Detect which cell encompasses the target text, then output its [x, y] center coordinate. 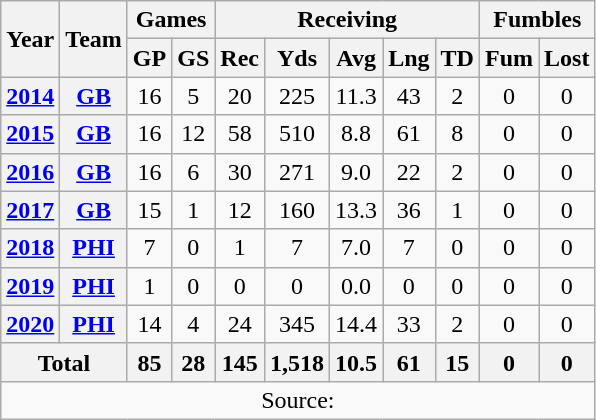
6 [194, 172]
43 [409, 96]
345 [298, 324]
11.3 [356, 96]
TD [457, 58]
14 [149, 324]
145 [240, 362]
Source: [298, 400]
Year [30, 39]
14.4 [356, 324]
7.0 [356, 248]
Fum [508, 58]
2014 [30, 96]
20 [240, 96]
Avg [356, 58]
13.3 [356, 210]
Fumbles [536, 20]
225 [298, 96]
2019 [30, 286]
9.0 [356, 172]
0.0 [356, 286]
2015 [30, 134]
33 [409, 324]
8.8 [356, 134]
Lng [409, 58]
GS [194, 58]
510 [298, 134]
Rec [240, 58]
Lost [567, 58]
Total [64, 362]
Receiving [348, 20]
2017 [30, 210]
160 [298, 210]
Games [170, 20]
2020 [30, 324]
271 [298, 172]
2018 [30, 248]
36 [409, 210]
2016 [30, 172]
22 [409, 172]
Yds [298, 58]
58 [240, 134]
8 [457, 134]
Team [94, 39]
24 [240, 324]
10.5 [356, 362]
28 [194, 362]
GP [149, 58]
5 [194, 96]
30 [240, 172]
85 [149, 362]
4 [194, 324]
1,518 [298, 362]
